Detect which cell encompasses the target text, then output its [X, Y] center coordinate. 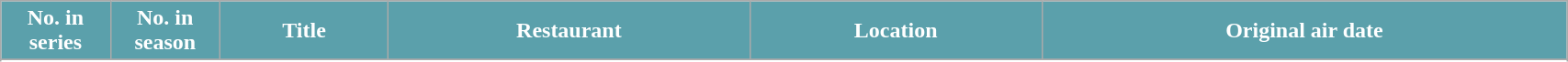
Title [303, 31]
Restaurant [570, 31]
No. inseason [165, 31]
Location [896, 31]
No. inseries [55, 31]
Original air date [1304, 31]
